Detect which cell encompasses the target text, then output its [x, y] center coordinate. 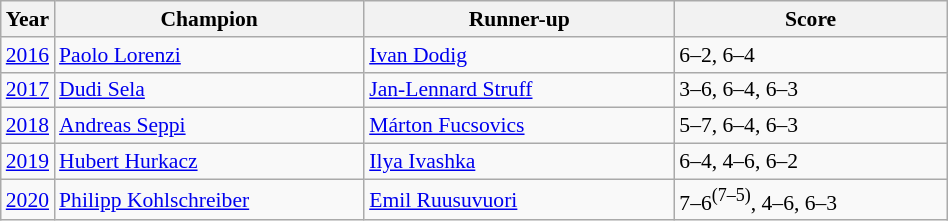
6–2, 6–4 [810, 55]
Ilya Ivashka [519, 162]
Year [28, 19]
Paolo Lorenzi [209, 55]
Emil Ruusuvuori [519, 200]
Score [810, 19]
Márton Fucsovics [519, 126]
7–6(7–5), 4–6, 6–3 [810, 200]
Champion [209, 19]
Runner-up [519, 19]
3–6, 6–4, 6–3 [810, 90]
2020 [28, 200]
2017 [28, 90]
Hubert Hurkacz [209, 162]
Philipp Kohlschreiber [209, 200]
6–4, 4–6, 6–2 [810, 162]
2016 [28, 55]
2019 [28, 162]
Dudi Sela [209, 90]
Jan-Lennard Struff [519, 90]
Ivan Dodig [519, 55]
2018 [28, 126]
Andreas Seppi [209, 126]
5–7, 6–4, 6–3 [810, 126]
